Capture the cell that displays the provided text and extract its [x, y] central coordinate. 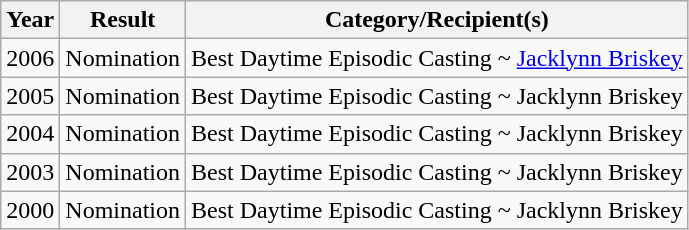
2003 [30, 172]
Result [123, 20]
2005 [30, 96]
2006 [30, 58]
2004 [30, 134]
Category/Recipient(s) [438, 20]
Year [30, 20]
2000 [30, 210]
